Identify which cell holds the provided text, then report its [x, y] central coordinate. 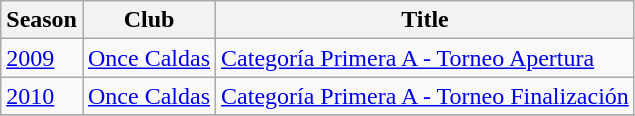
Title [426, 20]
Club [148, 20]
Categoría Primera A - Torneo Finalización [426, 96]
2010 [42, 96]
Season [42, 20]
2009 [42, 58]
Categoría Primera A - Torneo Apertura [426, 58]
